Determine the [X, Y] coordinate at the center of the cell enclosing the given text.  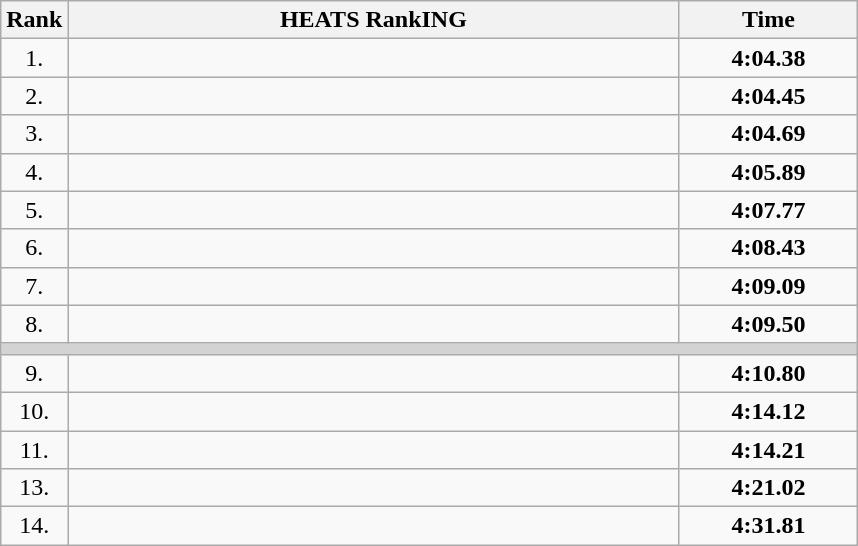
4:07.77 [768, 210]
4:04.45 [768, 96]
4:05.89 [768, 172]
4:04.69 [768, 134]
6. [34, 248]
4:14.21 [768, 449]
HEATS RankING [374, 20]
10. [34, 411]
14. [34, 526]
4:21.02 [768, 488]
Rank [34, 20]
3. [34, 134]
Time [768, 20]
4:10.80 [768, 373]
7. [34, 286]
5. [34, 210]
1. [34, 58]
4:31.81 [768, 526]
2. [34, 96]
4:09.50 [768, 324]
4:04.38 [768, 58]
11. [34, 449]
4:08.43 [768, 248]
4:09.09 [768, 286]
4. [34, 172]
9. [34, 373]
8. [34, 324]
13. [34, 488]
4:14.12 [768, 411]
